Scan for the cell matching the given text and deliver its [X, Y] coordinate at center. 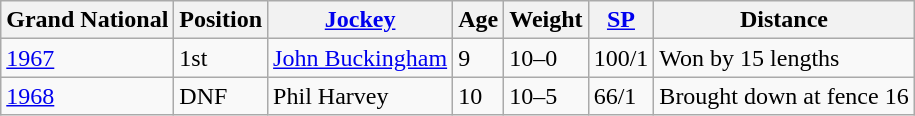
Phil Harvey [360, 96]
Grand National [88, 20]
100/1 [621, 58]
Position [221, 20]
66/1 [621, 96]
Jockey [360, 20]
Distance [784, 20]
SP [621, 20]
John Buckingham [360, 58]
9 [478, 58]
10–0 [546, 58]
1968 [88, 96]
Weight [546, 20]
Brought down at fence 16 [784, 96]
10–5 [546, 96]
10 [478, 96]
DNF [221, 96]
1st [221, 58]
Won by 15 lengths [784, 58]
Age [478, 20]
1967 [88, 58]
